Pinpoint the cell where the given text exists, returning its [X, Y] midpoint coordinate. 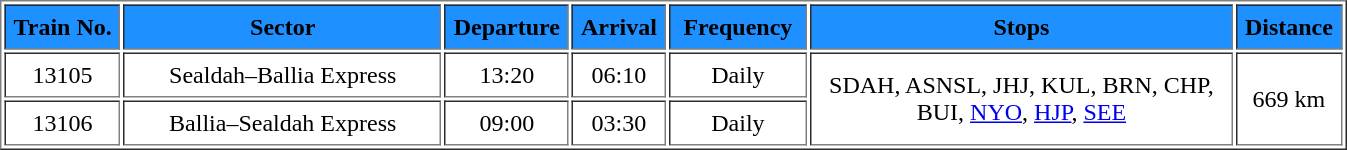
Frequency [738, 26]
Sector [283, 26]
SDAH, ASNSL, JHJ, KUL, BRN, CHP, BUI, NYO, HJP, SEE [1022, 98]
Distance [1289, 26]
13:20 [507, 74]
Ballia–Sealdah Express [283, 122]
Stops [1022, 26]
09:00 [507, 122]
Train No. [62, 26]
06:10 [619, 74]
03:30 [619, 122]
Departure [507, 26]
669 km [1289, 98]
Sealdah–Ballia Express [283, 74]
Arrival [619, 26]
13106 [62, 122]
13105 [62, 74]
